Search for the cell housing the specified text and yield its (X, Y) center coordinate. 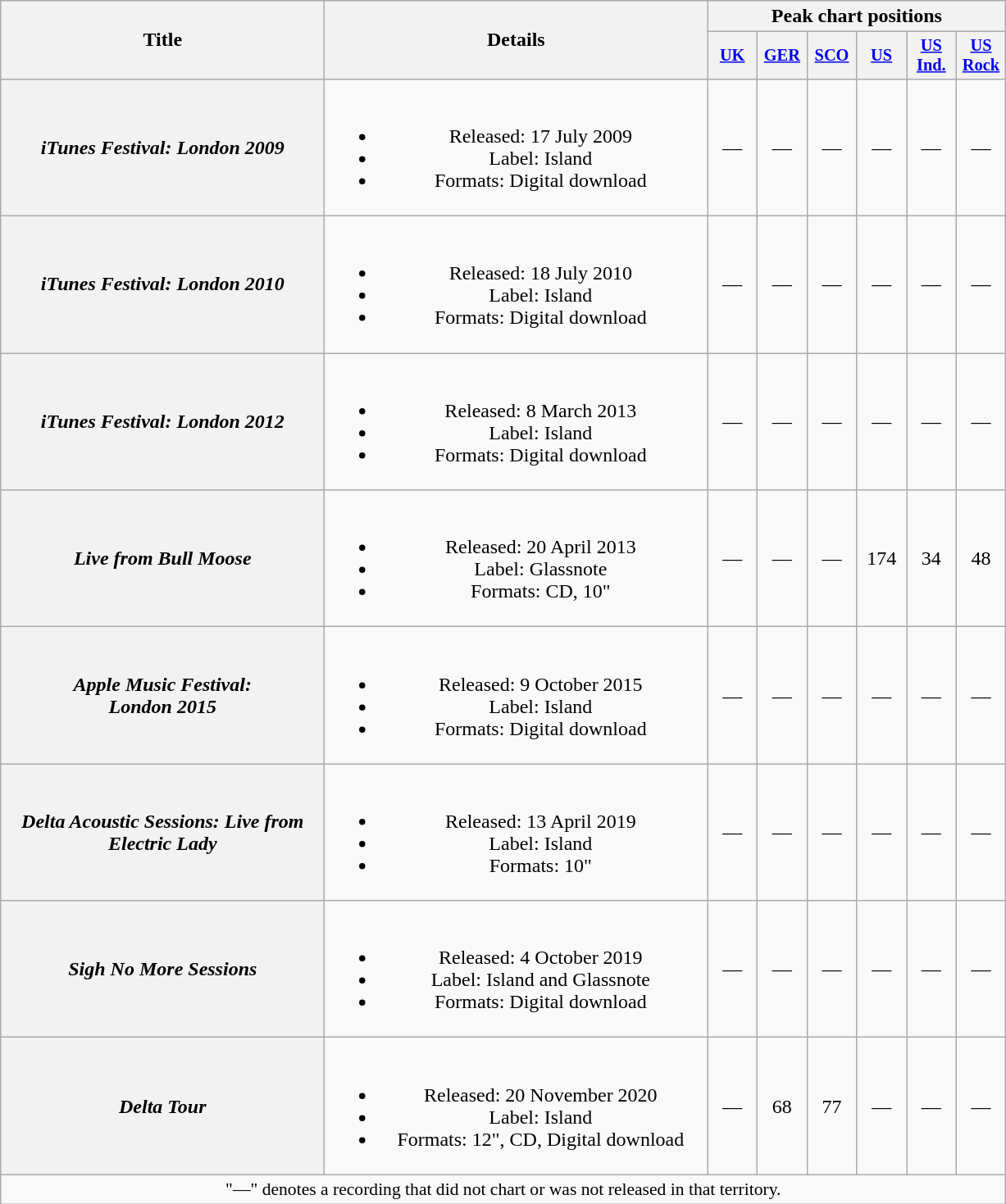
Title (162, 40)
iTunes Festival: London 2012 (162, 421)
iTunes Festival: London 2009 (162, 148)
Released: 17 July 2009Label: IslandFormats: Digital download (517, 148)
48 (981, 559)
Released: 20 April 2013Label: GlassnoteFormats: CD, 10" (517, 559)
Released: 20 November 2020Label: IslandFormats: 12", CD, Digital download (517, 1106)
68 (782, 1106)
34 (931, 559)
Released: 18 July 2010Label: IslandFormats: Digital download (517, 285)
US (882, 56)
Released: 9 October 2015Label: IslandFormats: Digital download (517, 695)
GER (782, 56)
Sigh No More Sessions (162, 969)
Apple Music Festival:London 2015 (162, 695)
Peak chart positions (857, 16)
Details (517, 40)
Delta Acoustic Sessions: Live from Electric Lady (162, 833)
"—" denotes a recording that did not chart or was not released in that territory. (503, 1189)
174 (882, 559)
77 (831, 1106)
Live from Bull Moose (162, 559)
USRock (981, 56)
Delta Tour (162, 1106)
iTunes Festival: London 2010 (162, 285)
Released: 4 October 2019Label: Island and GlassnoteFormats: Digital download (517, 969)
SCO (831, 56)
Released: 8 March 2013Label: IslandFormats: Digital download (517, 421)
Released: 13 April 2019Label: IslandFormats: 10" (517, 833)
UK (733, 56)
USInd. (931, 56)
